Extract the [X, Y] coordinate from the center of the cell holding the provided text.  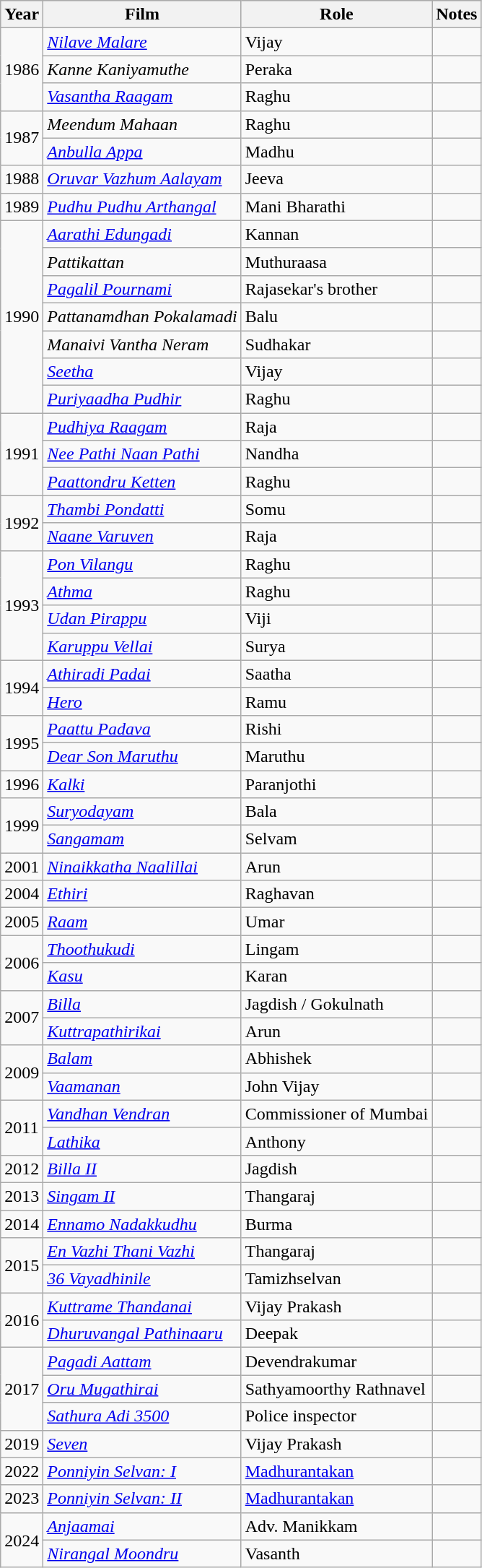
Film [142, 14]
Raghavan [336, 894]
Kannan [336, 234]
2016 [22, 1320]
Sathyamoorthy Rathnavel [336, 1389]
Seetha [142, 372]
Pon Vilangu [142, 564]
Madhu [336, 152]
Oru Mugathirai [142, 1389]
Kasu [142, 976]
Umar [336, 922]
Meendum Mahaan [142, 124]
1999 [22, 826]
2009 [22, 1073]
Kanne Kaniyamuthe [142, 69]
1994 [22, 688]
Vandhan Vendran [142, 1114]
2004 [22, 894]
Ennamo Nadakkudhu [142, 1224]
Year [22, 14]
Commissioner of Mumbai [336, 1114]
Burma [336, 1224]
2006 [22, 963]
Billa [142, 1004]
Jagdish [336, 1169]
Notes [457, 14]
2022 [22, 1471]
Raam [142, 922]
Police inspector [336, 1416]
Paranjothi [336, 784]
Paattondru Ketten [142, 482]
1993 [22, 605]
Maruthu [336, 756]
Puriyaadha Pudhir [142, 399]
Anbulla Appa [142, 152]
1988 [22, 179]
Anjaamai [142, 1526]
2017 [22, 1389]
1991 [22, 454]
Hero [142, 701]
Naane Varuven [142, 537]
2001 [22, 867]
Sudhakar [336, 345]
Vasantha Raagam [142, 97]
Bala [336, 812]
Vaamanan [142, 1086]
Dear Son Maruthu [142, 756]
Adv. Manikkam [336, 1526]
2015 [22, 1265]
Balam [142, 1059]
Peraka [336, 69]
Rajasekar's brother [336, 289]
Thambi Pondatti [142, 509]
Paattu Padava [142, 729]
Nee Pathi Naan Pathi [142, 454]
Kalki [142, 784]
Athma [142, 592]
John Vijay [336, 1086]
Pagadi Aattam [142, 1361]
Ponniyin Selvan: II [142, 1499]
Nirangal Moondru [142, 1554]
Muthuraasa [336, 261]
2012 [22, 1169]
Abhishek [336, 1059]
Oruvar Vazhum Aalayam [142, 179]
Anthony [336, 1141]
Ramu [336, 701]
Balu [336, 316]
2013 [22, 1196]
2014 [22, 1224]
1986 [22, 69]
Thoothukudi [142, 949]
Karuppu Vellai [142, 646]
1996 [22, 784]
Vasanth [336, 1554]
2005 [22, 922]
1989 [22, 207]
Surya [336, 646]
Rishi [336, 729]
2007 [22, 1018]
Selvam [336, 839]
1987 [22, 138]
Ponniyin Selvan: I [142, 1471]
Nandha [336, 454]
Nilave Malare [142, 42]
Pudhu Pudhu Arthangal [142, 207]
Lingam [336, 949]
2011 [22, 1127]
1990 [22, 316]
2019 [22, 1444]
Sangamam [142, 839]
Viji [336, 619]
Aarathi Edungadi [142, 234]
1995 [22, 742]
Saatha [336, 674]
Pattikattan [142, 261]
Karan [336, 976]
Suryodayam [142, 812]
Lathika [142, 1141]
36 Vayadhinile [142, 1279]
2024 [22, 1540]
Ethiri [142, 894]
Devendrakumar [336, 1361]
Kuttrame Thandanai [142, 1307]
Somu [336, 509]
Seven [142, 1444]
Tamizhselvan [336, 1279]
Dhuruvangal Pathinaaru [142, 1334]
Jagdish / Gokulnath [336, 1004]
1992 [22, 523]
Billa II [142, 1169]
Role [336, 14]
2023 [22, 1499]
Pattanamdhan Pokalamadi [142, 316]
Deepak [336, 1334]
Sathura Adi 3500 [142, 1416]
Kuttrapathirikai [142, 1031]
Mani Bharathi [336, 207]
En Vazhi Thani Vazhi [142, 1252]
Udan Pirappu [142, 619]
Pagalil Pournami [142, 289]
Manaivi Vantha Neram [142, 345]
Athiradi Padai [142, 674]
Pudhiya Raagam [142, 427]
Singam II [142, 1196]
Ninaikkatha Naalillai [142, 867]
Jeeva [336, 179]
